Find where the given text appears and provide that cell's center as [x, y] coordinate. 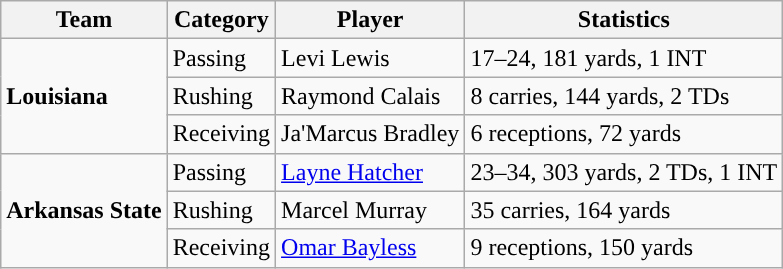
Team [84, 20]
Louisiana [84, 96]
Marcel Murray [370, 210]
35 carries, 164 yards [624, 210]
8 carries, 144 yards, 2 TDs [624, 96]
Levi Lewis [370, 58]
Ja'Marcus Bradley [370, 134]
Omar Bayless [370, 248]
17–24, 181 yards, 1 INT [624, 58]
Arkansas State [84, 210]
Player [370, 20]
6 receptions, 72 yards [624, 134]
9 receptions, 150 yards [624, 248]
Statistics [624, 20]
23–34, 303 yards, 2 TDs, 1 INT [624, 172]
Category [221, 20]
Raymond Calais [370, 96]
Layne Hatcher [370, 172]
